Detect which cell encompasses the target text, then output its [X, Y] center coordinate. 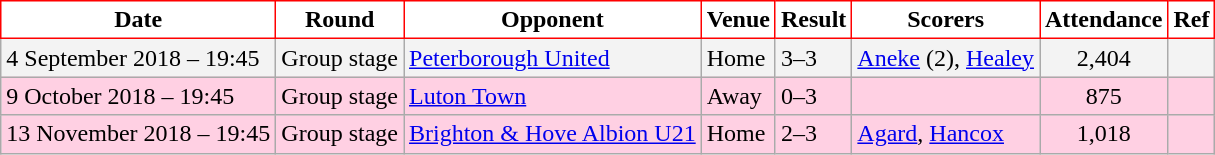
Aneke (2), Healey [946, 58]
Opponent [553, 20]
0–3 [813, 96]
Date [138, 20]
Away [738, 96]
Luton Town [553, 96]
Ref [1192, 20]
9 October 2018 – 19:45 [138, 96]
4 September 2018 – 19:45 [138, 58]
2,404 [1104, 58]
Round [340, 20]
1,018 [1104, 134]
2–3 [813, 134]
Venue [738, 20]
3–3 [813, 58]
875 [1104, 96]
Brighton & Hove Albion U21 [553, 134]
Result [813, 20]
13 November 2018 – 19:45 [138, 134]
Agard, Hancox [946, 134]
Scorers [946, 20]
Peterborough United [553, 58]
Attendance [1104, 20]
